From the cell containing the given text, extract its center point as (X, Y) coordinate. 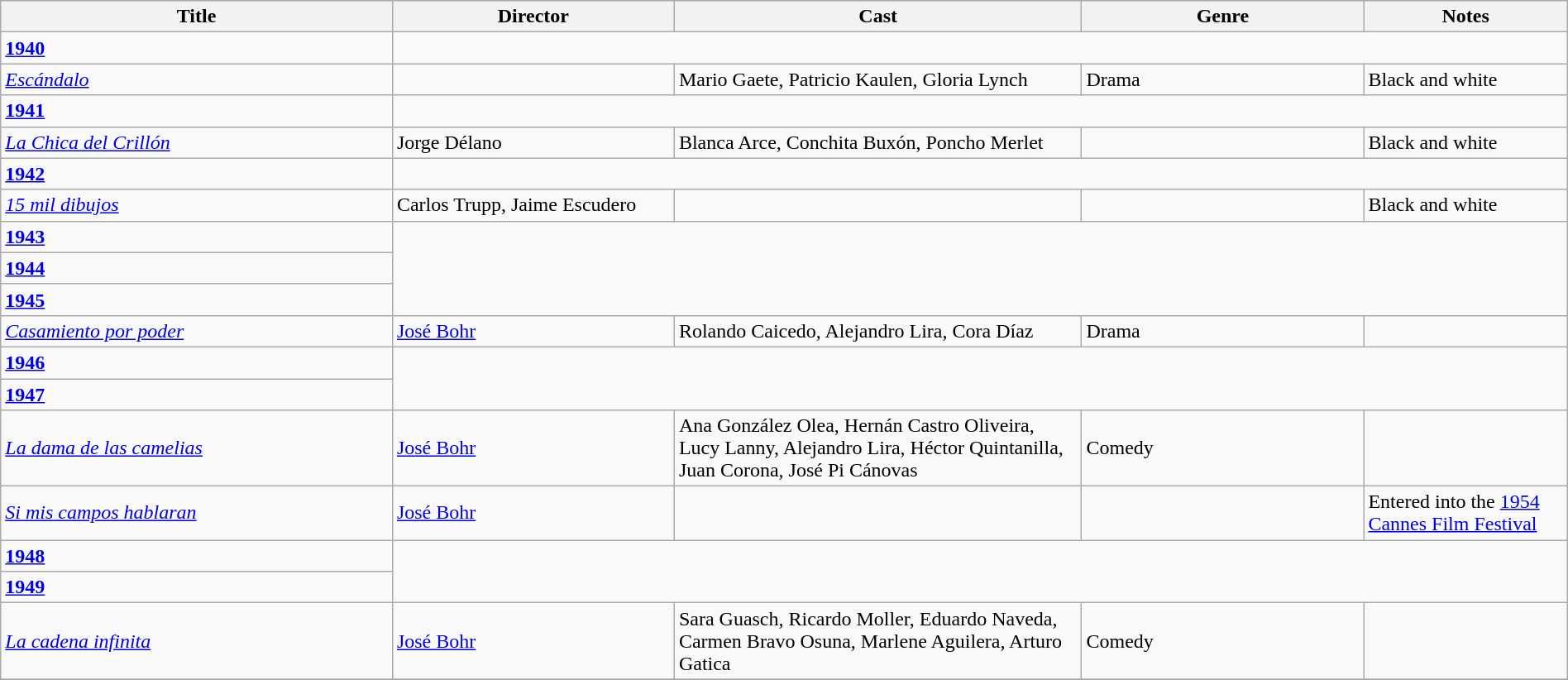
Entered into the 1954 Cannes Film Festival (1465, 513)
1947 (197, 395)
1946 (197, 362)
Rolando Caicedo, Alejandro Lira, Cora Díaz (878, 331)
Escándalo (197, 79)
La Chica del Crillón (197, 142)
1948 (197, 556)
Notes (1465, 17)
1942 (197, 174)
Si mis campos hablaran (197, 513)
1944 (197, 268)
La cadena infinita (197, 641)
1945 (197, 299)
La dama de las camelias (197, 448)
Blanca Arce, Conchita Buxón, Poncho Merlet (878, 142)
1949 (197, 587)
Sara Guasch, Ricardo Moller, Eduardo Naveda, Carmen Bravo Osuna, Marlene Aguilera, Arturo Gatica (878, 641)
Ana González Olea, Hernán Castro Oliveira, Lucy Lanny, Alejandro Lira, Héctor Quintanilla, Juan Corona, José Pi Cánovas (878, 448)
Jorge Délano (533, 142)
Casamiento por poder (197, 331)
1941 (197, 111)
Cast (878, 17)
15 mil dibujos (197, 205)
1940 (197, 48)
Title (197, 17)
Genre (1222, 17)
Director (533, 17)
Mario Gaete, Patricio Kaulen, Gloria Lynch (878, 79)
1943 (197, 237)
Carlos Trupp, Jaime Escudero (533, 205)
